Search for the cell housing the specified text and yield its (x, y) center coordinate. 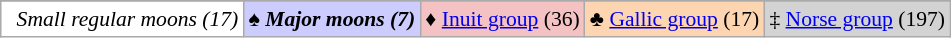
♦ Inuit group (36) (502, 19)
‡ Norse group (197) (857, 19)
Small regular moons (17) (122, 19)
♣ Gallic group (17) (675, 19)
♠ Major moons (7) (332, 19)
